Extract the [x, y] coordinate from the center of the cell holding the provided text.  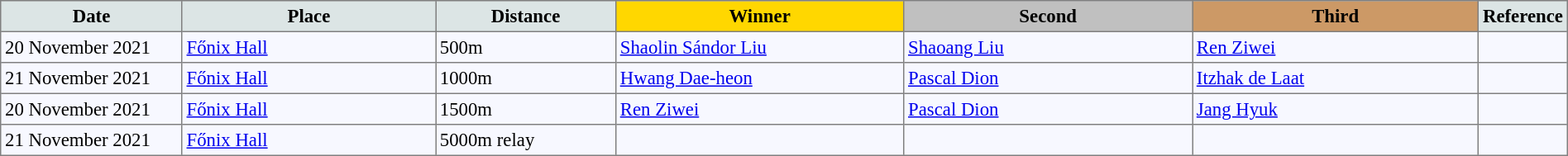
Third [1336, 17]
1000m [526, 78]
Shaolin Sándor Liu [759, 47]
500m [526, 47]
Hwang Dae-heon [759, 78]
Reference [1523, 17]
Date [92, 17]
Place [308, 17]
Winner [759, 17]
Itzhak de Laat [1336, 78]
Shaoang Liu [1049, 47]
Jang Hyuk [1336, 109]
1500m [526, 109]
Second [1049, 17]
5000m relay [526, 140]
Distance [526, 17]
